Scan for the cell matching the given text and deliver its [X, Y] coordinate at center. 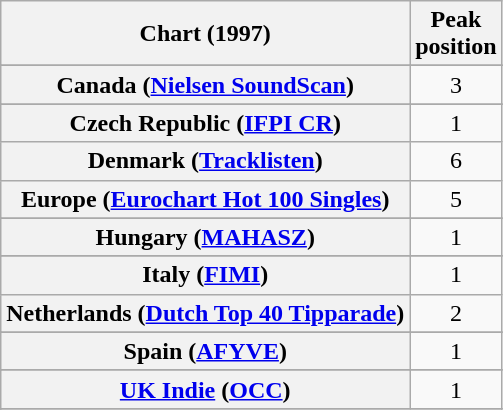
Hungary (MAHASZ) [206, 237]
Spain (AFYVE) [206, 351]
Denmark (Tracklisten) [206, 161]
Netherlands (Dutch Top 40 Tipparade) [206, 313]
3 [456, 85]
Europe (Eurochart Hot 100 Singles) [206, 199]
Canada (Nielsen SoundScan) [206, 85]
Chart (1997) [206, 34]
UK Indie (OCC) [206, 389]
5 [456, 199]
Italy (FIMI) [206, 275]
6 [456, 161]
Czech Republic (IFPI CR) [206, 123]
Peakposition [456, 34]
2 [456, 313]
